Extract the (X, Y) coordinate from the center of the cell holding the provided text.  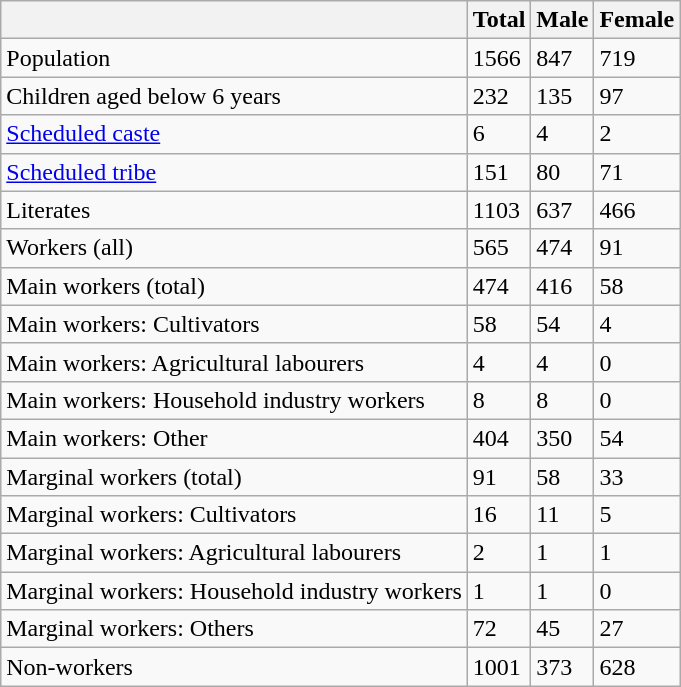
33 (637, 477)
Non-workers (234, 667)
5 (637, 515)
719 (637, 58)
1566 (499, 58)
1103 (499, 210)
232 (499, 96)
80 (562, 172)
16 (499, 515)
Population (234, 58)
Scheduled caste (234, 134)
11 (562, 515)
Main workers: Other (234, 438)
Marginal workers (total) (234, 477)
565 (499, 248)
Main workers: Household industry workers (234, 400)
Female (637, 20)
72 (499, 629)
466 (637, 210)
Marginal workers: Cultivators (234, 515)
847 (562, 58)
151 (499, 172)
27 (637, 629)
Workers (all) (234, 248)
350 (562, 438)
135 (562, 96)
Marginal workers: Household industry workers (234, 591)
Children aged below 6 years (234, 96)
Total (499, 20)
Literates (234, 210)
45 (562, 629)
637 (562, 210)
404 (499, 438)
373 (562, 667)
71 (637, 172)
Scheduled tribe (234, 172)
Main workers: Cultivators (234, 324)
Main workers: Agricultural labourers (234, 362)
Main workers (total) (234, 286)
97 (637, 96)
6 (499, 134)
628 (637, 667)
Male (562, 20)
1001 (499, 667)
Marginal workers: Others (234, 629)
416 (562, 286)
Marginal workers: Agricultural labourers (234, 553)
